Detect which cell encompasses the target text, then output its (X, Y) center coordinate. 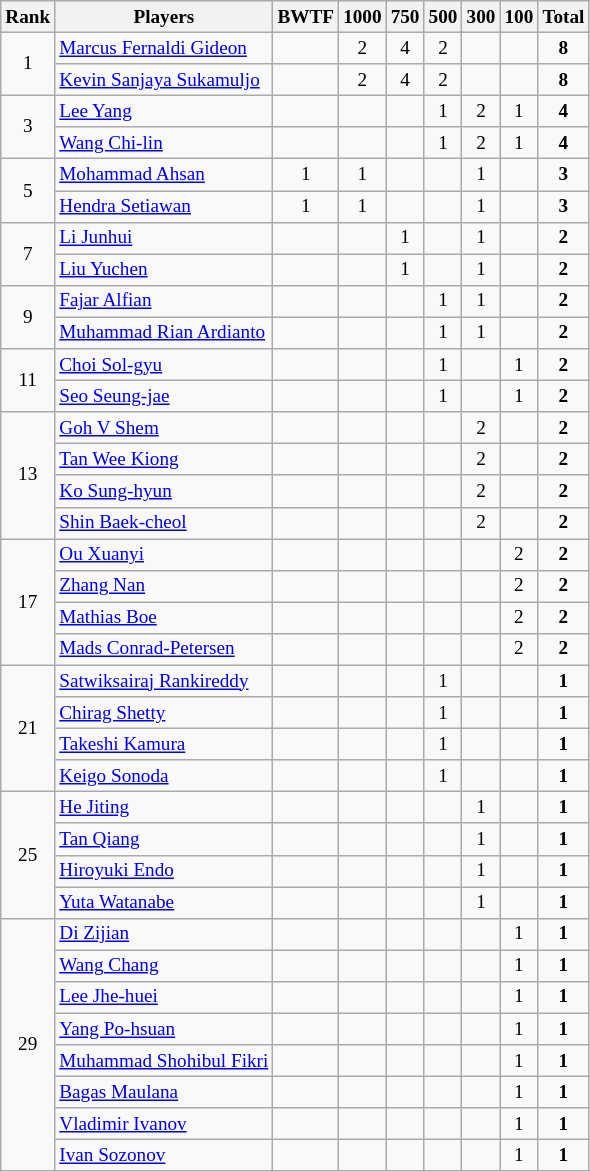
Muhammad Shohibul Fikri (164, 1061)
Players (164, 17)
Wang Chi-lin (164, 143)
Choi Sol-gyu (164, 365)
Bagas Maulana (164, 1092)
11 (28, 380)
Yang Po-hsuan (164, 1029)
Tan Wee Kiong (164, 460)
Ou Xuanyi (164, 554)
Zhang Nan (164, 586)
Ivan Sozonov (164, 1156)
Takeshi Kamura (164, 744)
Total (564, 17)
Di Zijian (164, 934)
Mohammad Ahsan (164, 175)
Satwiksairaj Rankireddy (164, 681)
1000 (363, 17)
Li Junhui (164, 238)
17 (28, 602)
100 (519, 17)
Tan Qiang (164, 839)
Yuta Watanabe (164, 902)
Rank (28, 17)
750 (405, 17)
Hendra Setiawan (164, 206)
500 (443, 17)
Lee Yang (164, 111)
Hiroyuki Endo (164, 871)
5 (28, 190)
25 (28, 856)
9 (28, 316)
Goh V Shem (164, 428)
Wang Chang (164, 966)
7 (28, 254)
BWTF (306, 17)
Mathias Boe (164, 618)
Shin Baek-cheol (164, 523)
Marcus Fernaldi Gideon (164, 48)
Mads Conrad-Petersen (164, 649)
13 (28, 476)
He Jiting (164, 808)
Fajar Alfian (164, 301)
Liu Yuchen (164, 270)
Ko Sung-hyun (164, 491)
Lee Jhe-huei (164, 997)
Keigo Sonoda (164, 776)
Vladimir Ivanov (164, 1124)
29 (28, 1044)
Chirag Shetty (164, 713)
Seo Seung-jae (164, 396)
Kevin Sanjaya Sukamuljo (164, 80)
21 (28, 728)
Muhammad Rian Ardianto (164, 333)
300 (481, 17)
